Capture the cell that displays the provided text and extract its (X, Y) central coordinate. 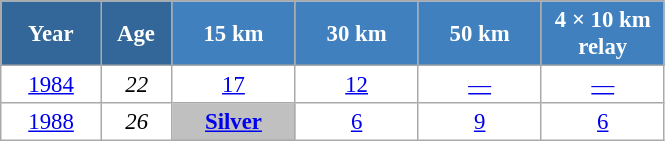
26 (136, 122)
1984 (52, 85)
50 km (480, 34)
Year (52, 34)
22 (136, 85)
17 (234, 85)
Age (136, 34)
9 (480, 122)
15 km (234, 34)
4 × 10 km relay (602, 34)
1988 (52, 122)
30 km (356, 34)
Silver (234, 122)
12 (356, 85)
